Search for the cell housing the specified text and yield its [X, Y] center coordinate. 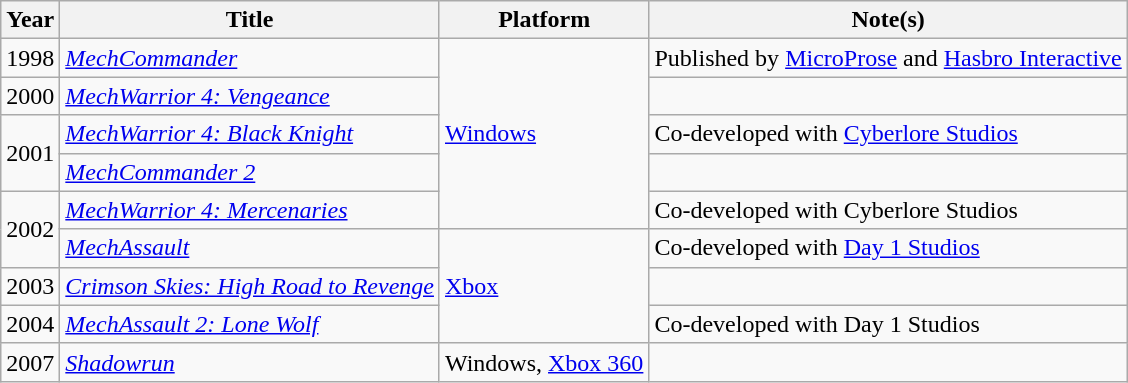
Windows [544, 134]
MechWarrior 4: Mercenaries [250, 210]
2004 [30, 324]
2002 [30, 229]
MechCommander 2 [250, 172]
Title [250, 20]
MechAssault 2: Lone Wolf [250, 324]
2001 [30, 153]
Note(s) [888, 20]
Shadowrun [250, 362]
MechWarrior 4: Black Knight [250, 134]
2003 [30, 286]
Crimson Skies: High Road to Revenge [250, 286]
MechWarrior 4: Vengeance [250, 96]
Year [30, 20]
Xbox [544, 286]
Platform [544, 20]
MechCommander [250, 58]
Windows, Xbox 360 [544, 362]
2000 [30, 96]
Published by MicroProse and Hasbro Interactive [888, 58]
2007 [30, 362]
1998 [30, 58]
MechAssault [250, 248]
